For the text-containing cell, return its midpoint in [X, Y] coordinate format. 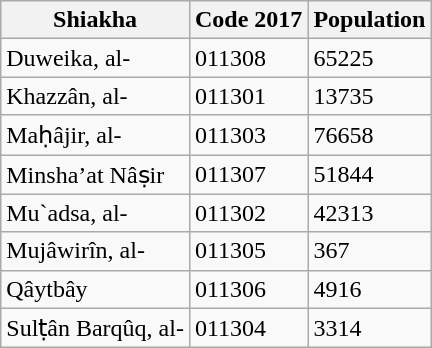
Maḥâjir, al- [96, 135]
Khazzân, al- [96, 96]
Sulṭân Barqûq, al- [96, 328]
51844 [370, 174]
Minsha’at Nâṣir [96, 174]
Duweika, al- [96, 58]
Qâytbây [96, 289]
Code 2017 [248, 20]
011305 [248, 251]
13735 [370, 96]
011308 [248, 58]
Mu`adsa, al- [96, 213]
65225 [370, 58]
011301 [248, 96]
011306 [248, 289]
011302 [248, 213]
4916 [370, 289]
Population [370, 20]
42313 [370, 213]
3314 [370, 328]
011307 [248, 174]
76658 [370, 135]
367 [370, 251]
Mujâwirîn, al- [96, 251]
Shiakha [96, 20]
011304 [248, 328]
011303 [248, 135]
